Determine the [x, y] coordinate at the center of the cell enclosing the given text.  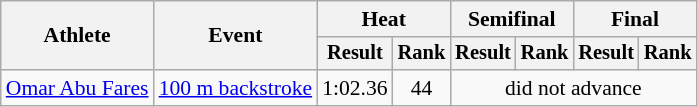
Omar Abu Fares [78, 88]
100 m backstroke [236, 88]
Final [634, 19]
Semifinal [512, 19]
1:02.36 [354, 88]
Event [236, 36]
Heat [384, 19]
44 [422, 88]
did not advance [573, 88]
Athlete [78, 36]
